Find where the given text appears and provide that cell's center as (x, y) coordinate. 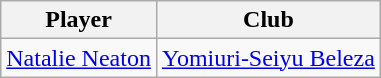
Club (268, 20)
Player (79, 20)
Natalie Neaton (79, 58)
Yomiuri-Seiyu Beleza (268, 58)
